Determine the [X, Y] coordinate at the center of the cell enclosing the given text.  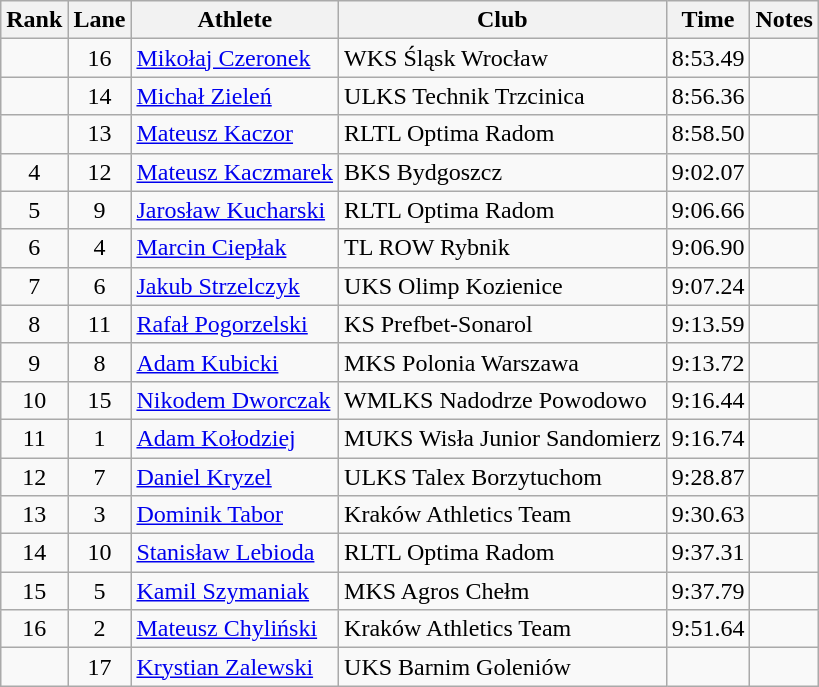
UKS Barnim Goleniów [503, 667]
WMLKS Nadodrze Powodowo [503, 400]
Lane [100, 20]
17 [100, 667]
9:13.72 [708, 362]
BKS Bydgoszcz [503, 172]
Michał Zieleń [235, 96]
2 [100, 629]
Krystian Zalewski [235, 667]
Jakub Strzelczyk [235, 286]
Dominik Tabor [235, 515]
TL ROW Rybnik [503, 248]
Mateusz Kaczmarek [235, 172]
Rank [34, 20]
9:37.31 [708, 553]
8:58.50 [708, 134]
Notes [784, 20]
Adam Kubicki [235, 362]
Mateusz Kaczor [235, 134]
Daniel Kryzel [235, 477]
3 [100, 515]
9:02.07 [708, 172]
9:07.24 [708, 286]
Marcin Ciepłak [235, 248]
1 [100, 438]
9:13.59 [708, 324]
9:51.64 [708, 629]
9:30.63 [708, 515]
ULKS Technik Trzcinica [503, 96]
MUKS Wisła Junior Sandomierz [503, 438]
9:16.74 [708, 438]
Athlete [235, 20]
9:28.87 [708, 477]
9:06.90 [708, 248]
KS Prefbet-Sonarol [503, 324]
Mateusz Chyliński [235, 629]
UKS Olimp Kozienice [503, 286]
Stanisław Lebioda [235, 553]
Rafał Pogorzelski [235, 324]
Adam Kołodziej [235, 438]
MKS Agros Chełm [503, 591]
Nikodem Dworczak [235, 400]
8:53.49 [708, 58]
Kamil Szymaniak [235, 591]
WKS Śląsk Wrocław [503, 58]
MKS Polonia Warszawa [503, 362]
8:56.36 [708, 96]
Club [503, 20]
Time [708, 20]
Jarosław Kucharski [235, 210]
9:37.79 [708, 591]
ULKS Talex Borzytuchom [503, 477]
9:16.44 [708, 400]
Mikołaj Czeronek [235, 58]
9:06.66 [708, 210]
